Provide the (X, Y) coordinate of the cell's center where the given text is located.  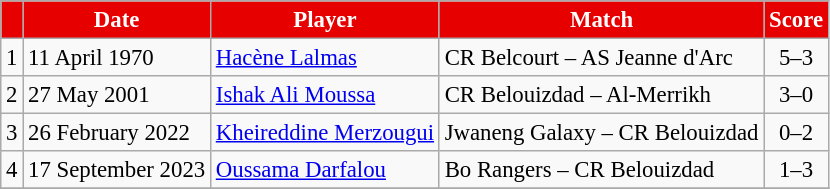
Match (601, 20)
3–0 (796, 95)
Date (117, 20)
Player (324, 20)
Kheireddine Merzougui (324, 133)
5–3 (796, 58)
Ishak Ali Moussa (324, 95)
27 May 2001 (117, 95)
17 September 2023 (117, 170)
4 (12, 170)
Oussama Darfalou (324, 170)
Score (796, 20)
1–3 (796, 170)
CR Belouizdad – Al-Merrikh (601, 95)
3 (12, 133)
26 February 2022 (117, 133)
0–2 (796, 133)
CR Belcourt – AS Jeanne d'Arc (601, 58)
Jwaneng Galaxy – CR Belouizdad (601, 133)
Hacène Lalmas (324, 58)
11 April 1970 (117, 58)
Bo Rangers – CR Belouizdad (601, 170)
1 (12, 58)
2 (12, 95)
